Extract the [x, y] coordinate from the center of the cell holding the provided text.  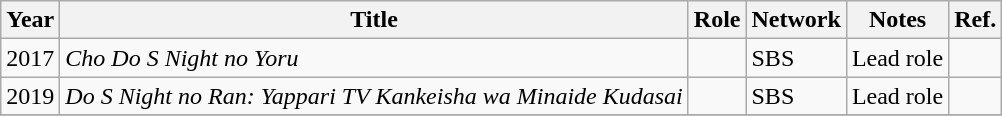
Cho Do S Night no Yoru [374, 58]
2019 [30, 96]
Notes [897, 20]
Ref. [976, 20]
Title [374, 20]
2017 [30, 58]
Do S Night no Ran: Yappari TV Kankeisha wa Minaide Kudasai [374, 96]
Year [30, 20]
Network [796, 20]
Role [717, 20]
